Output the (X, Y) coordinate of the center of the cell containing the given text.  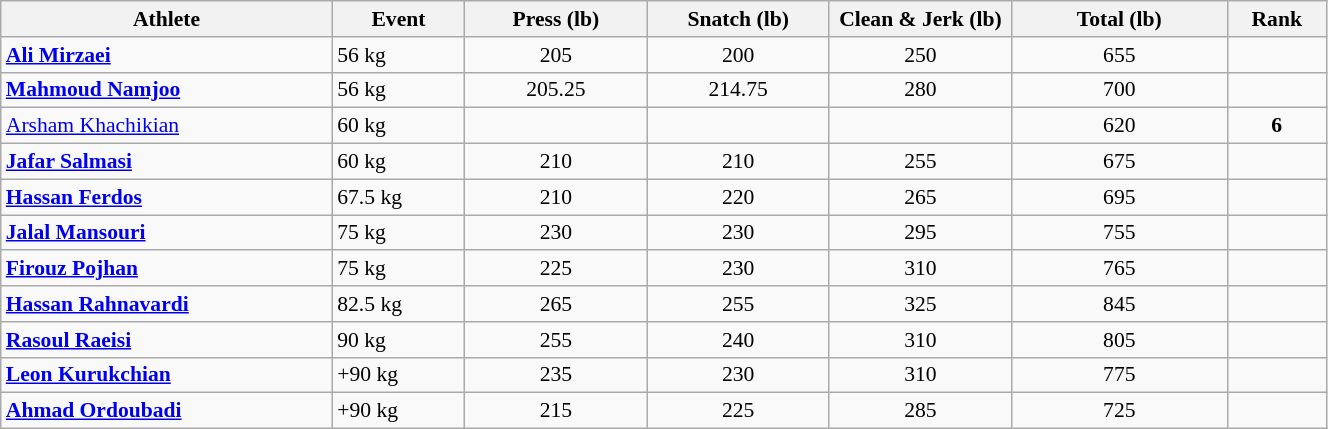
205 (556, 55)
755 (1120, 233)
280 (920, 90)
620 (1120, 126)
285 (920, 411)
Hassan Ferdos (166, 197)
214.75 (738, 90)
6 (1276, 126)
Jalal Mansouri (166, 233)
250 (920, 55)
Rank (1276, 19)
220 (738, 197)
655 (1120, 55)
Snatch (lb) (738, 19)
235 (556, 375)
Jafar Salmasi (166, 162)
Clean & Jerk (lb) (920, 19)
725 (1120, 411)
775 (1120, 375)
675 (1120, 162)
845 (1120, 304)
Hassan Rahnavardi (166, 304)
Leon Kurukchian (166, 375)
700 (1120, 90)
Press (lb) (556, 19)
200 (738, 55)
765 (1120, 269)
805 (1120, 340)
Mahmoud Namjoo (166, 90)
Ali Mirzaei (166, 55)
Ahmad Ordoubadi (166, 411)
295 (920, 233)
215 (556, 411)
240 (738, 340)
Total (lb) (1120, 19)
Athlete (166, 19)
695 (1120, 197)
90 kg (398, 340)
Arsham Khachikian (166, 126)
Event (398, 19)
Firouz Pojhan (166, 269)
67.5 kg (398, 197)
205.25 (556, 90)
82.5 kg (398, 304)
Rasoul Raeisi (166, 340)
325 (920, 304)
